Output the (X, Y) coordinate of the center of the cell containing the given text.  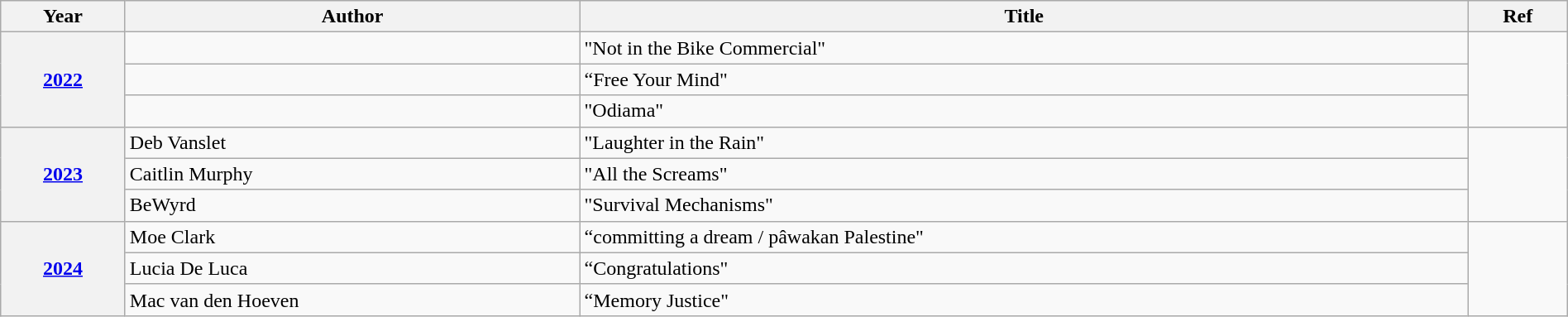
“committing a dream / pâwakan Palestine" (1024, 237)
Ref (1518, 17)
Caitlin Murphy (352, 174)
Year (63, 17)
"Laughter in the Rain" (1024, 142)
“Free Your Mind" (1024, 79)
Deb Vanslet (352, 142)
2023 (63, 174)
Moe Clark (352, 237)
“Memory Justice" (1024, 300)
"All the Screams" (1024, 174)
"Survival Mechanisms" (1024, 205)
BeWyrd (352, 205)
Mac van den Hoeven (352, 300)
Author (352, 17)
“Congratulations" (1024, 268)
2024 (63, 268)
"Not in the Bike Commercial" (1024, 48)
2022 (63, 79)
"Odiama" (1024, 111)
Title (1024, 17)
Lucia De Luca (352, 268)
